Identify which cell holds the provided text, then report its [x, y] central coordinate. 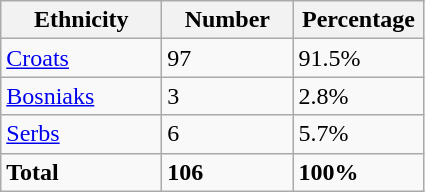
91.5% [358, 58]
Number [228, 20]
3 [228, 96]
Serbs [82, 134]
97 [228, 58]
2.8% [358, 96]
Croats [82, 58]
Ethnicity [82, 20]
Bosniaks [82, 96]
Percentage [358, 20]
100% [358, 172]
Total [82, 172]
106 [228, 172]
5.7% [358, 134]
6 [228, 134]
